Find where the given text appears and provide that cell's center as (x, y) coordinate. 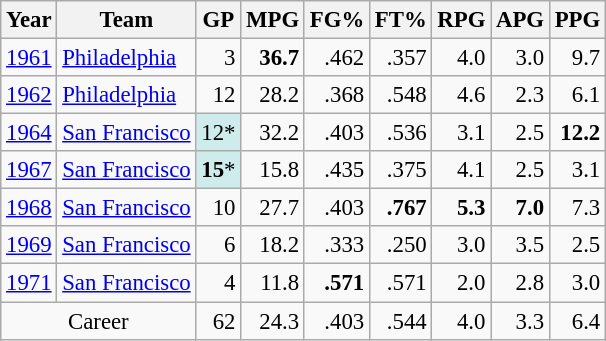
7.3 (577, 208)
4.1 (462, 170)
MPG (273, 20)
.544 (400, 321)
1969 (29, 245)
1967 (29, 170)
12* (218, 133)
1961 (29, 58)
1968 (29, 208)
10 (218, 208)
.357 (400, 58)
4.6 (462, 95)
32.2 (273, 133)
18.2 (273, 245)
2.0 (462, 283)
FG% (336, 20)
36.7 (273, 58)
.250 (400, 245)
.368 (336, 95)
24.3 (273, 321)
1971 (29, 283)
1964 (29, 133)
.375 (400, 170)
28.2 (273, 95)
Career (98, 321)
7.0 (520, 208)
3 (218, 58)
12 (218, 95)
Year (29, 20)
.767 (400, 208)
APG (520, 20)
.435 (336, 170)
27.7 (273, 208)
6 (218, 245)
Team (126, 20)
2.3 (520, 95)
9.7 (577, 58)
.548 (400, 95)
GP (218, 20)
.536 (400, 133)
3.5 (520, 245)
5.3 (462, 208)
2.8 (520, 283)
6.4 (577, 321)
3.3 (520, 321)
FT% (400, 20)
11.8 (273, 283)
15.8 (273, 170)
6.1 (577, 95)
PPG (577, 20)
RPG (462, 20)
62 (218, 321)
15* (218, 170)
4 (218, 283)
.333 (336, 245)
1962 (29, 95)
.462 (336, 58)
12.2 (577, 133)
